Detect which cell encompasses the target text, then output its (X, Y) center coordinate. 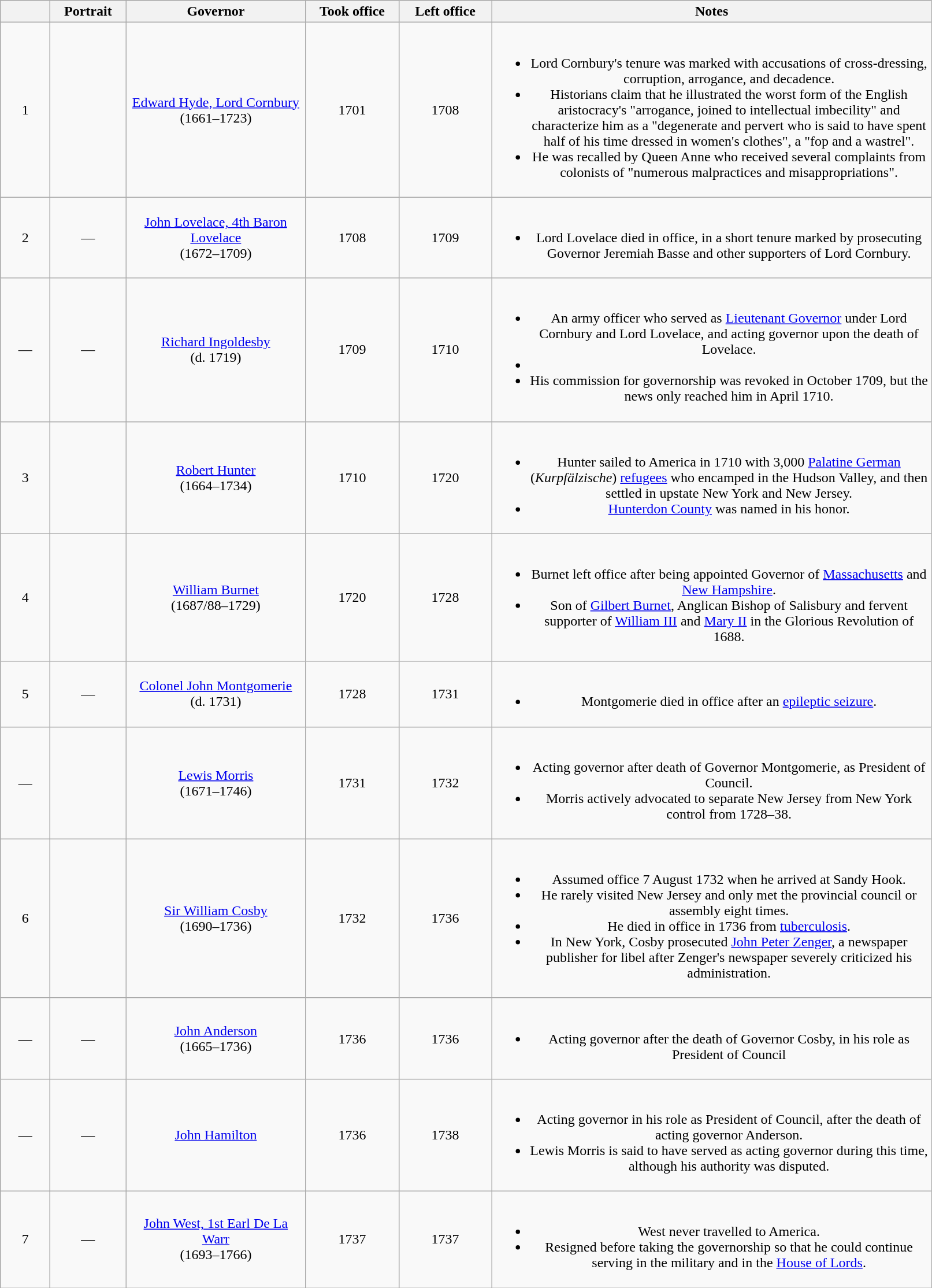
Portrait (88, 12)
Took office (352, 12)
John Anderson (1665–1736) (216, 1038)
6 (25, 918)
7 (25, 1239)
2 (25, 238)
Edward Hyde, Lord Cornbury (1661–1723) (216, 110)
Montgomerie died in office after an epileptic seizure. (712, 694)
Notes (712, 12)
John Lovelace, 4th Baron Lovelace (1672–1709) (216, 238)
Colonel John Montgomerie (d. 1731) (216, 694)
3 (25, 478)
John Hamilton (216, 1135)
Sir William Cosby (1690–1736) (216, 918)
John West, 1st Earl De La Warr (1693–1766) (216, 1239)
Lord Lovelace died in office, in a short tenure marked by prosecuting Governor Jeremiah Basse and other supporters of Lord Cornbury. (712, 238)
William Burnet (1687/88–1729) (216, 598)
1 (25, 110)
1701 (352, 110)
Robert Hunter (1664–1734) (216, 478)
Acting governor after the death of Governor Cosby, in his role as President of Council (712, 1038)
Richard Ingoldesby (d. 1719) (216, 350)
Governor (216, 12)
West never travelled to America.Resigned before taking the governorship so that he could continue serving in the military and in the House of Lords. (712, 1239)
Left office (445, 12)
Lewis Morris (1671–1746) (216, 783)
1738 (445, 1135)
5 (25, 694)
4 (25, 598)
